Extract the (x, y) coordinate from the center of the cell holding the provided text.  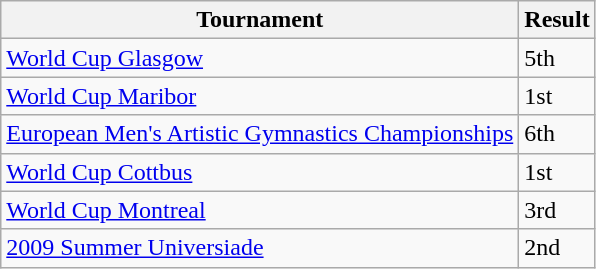
World Cup Cottbus (260, 172)
World Cup Montreal (260, 210)
6th (557, 134)
World Cup Glasgow (260, 58)
European Men's Artistic Gymnastics Championships (260, 134)
Result (557, 20)
2nd (557, 248)
World Cup Maribor (260, 96)
5th (557, 58)
3rd (557, 210)
Tournament (260, 20)
2009 Summer Universiade (260, 248)
